Find where the given text appears and provide that cell's center as [X, Y] coordinate. 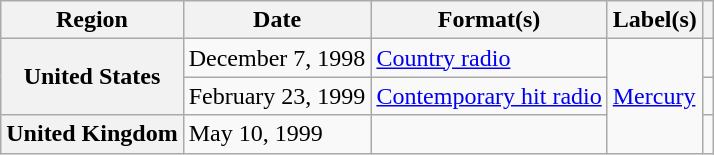
Contemporary hit radio [489, 96]
United States [92, 77]
Region [92, 20]
Mercury [654, 96]
May 10, 1999 [277, 134]
December 7, 1998 [277, 58]
Country radio [489, 58]
Date [277, 20]
United Kingdom [92, 134]
Label(s) [654, 20]
Format(s) [489, 20]
February 23, 1999 [277, 96]
